Return the [x, y] coordinate for the center point of the cell that contains the specified text.  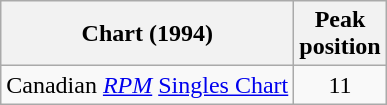
Chart (1994) [148, 34]
11 [340, 85]
Canadian RPM Singles Chart [148, 85]
Peakposition [340, 34]
